Capture the cell that displays the provided text and extract its (X, Y) central coordinate. 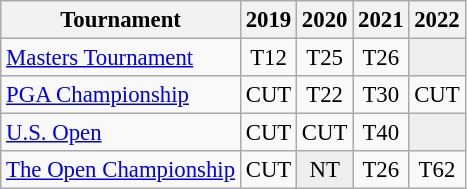
The Open Championship (121, 170)
2022 (437, 20)
2019 (268, 20)
T62 (437, 170)
T25 (325, 58)
PGA Championship (121, 95)
NT (325, 170)
T22 (325, 95)
T12 (268, 58)
2021 (381, 20)
T30 (381, 95)
U.S. Open (121, 133)
2020 (325, 20)
Masters Tournament (121, 58)
Tournament (121, 20)
T40 (381, 133)
